Detect which cell encompasses the target text, then output its [X, Y] center coordinate. 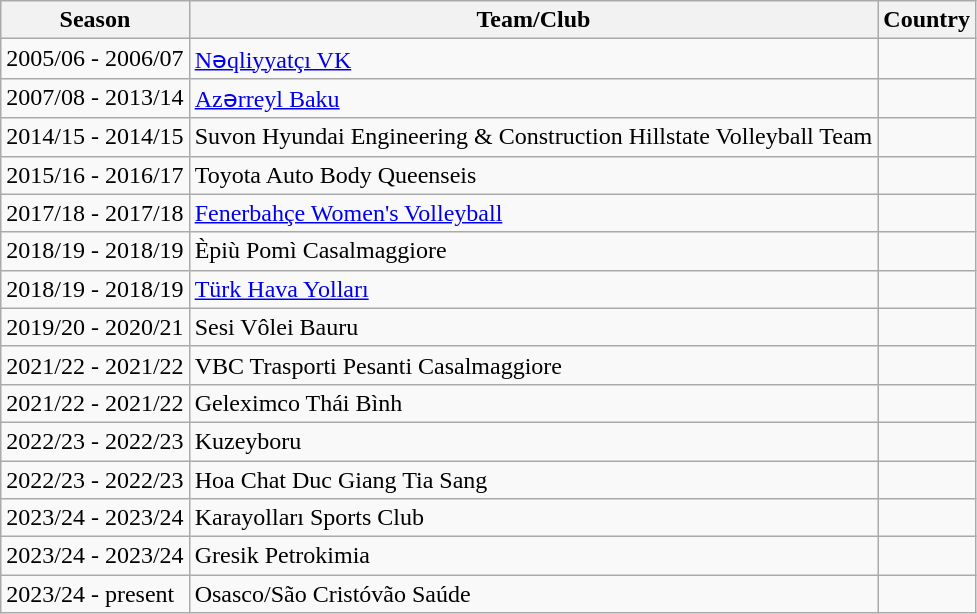
2007/08 - 2013/14 [95, 98]
2005/06 - 2006/07 [95, 59]
Team/Club [534, 20]
2019/20 - 2020/21 [95, 327]
Hoa Chat Duc Giang Tia Sang [534, 479]
Country [927, 20]
Èpiù Pomì Casalmaggiore [534, 251]
Toyota Auto Body Queenseis [534, 175]
Kuzeyboru [534, 441]
2017/18 - 2017/18 [95, 213]
Suvon Hyundai Engineering & Construction Hillstate Volleyball Team [534, 137]
VBC Trasporti Pesanti Casalmaggiore [534, 365]
Türk Hava Yolları [534, 289]
Karayolları Sports Club [534, 518]
Osasco/São Cristóvão Saúde [534, 594]
Season [95, 20]
2015/16 - 2016/17 [95, 175]
2014/15 - 2014/15 [95, 137]
Gresik Petrokimia [534, 556]
Nəqliyyatçı VK [534, 59]
2023/24 - present [95, 594]
Azərreyl Baku [534, 98]
Sesi Vôlei Bauru [534, 327]
Fenerbahçe Women's Volleyball [534, 213]
Geleximco Thái Bình [534, 403]
